Detect which cell encompasses the target text, then output its [x, y] center coordinate. 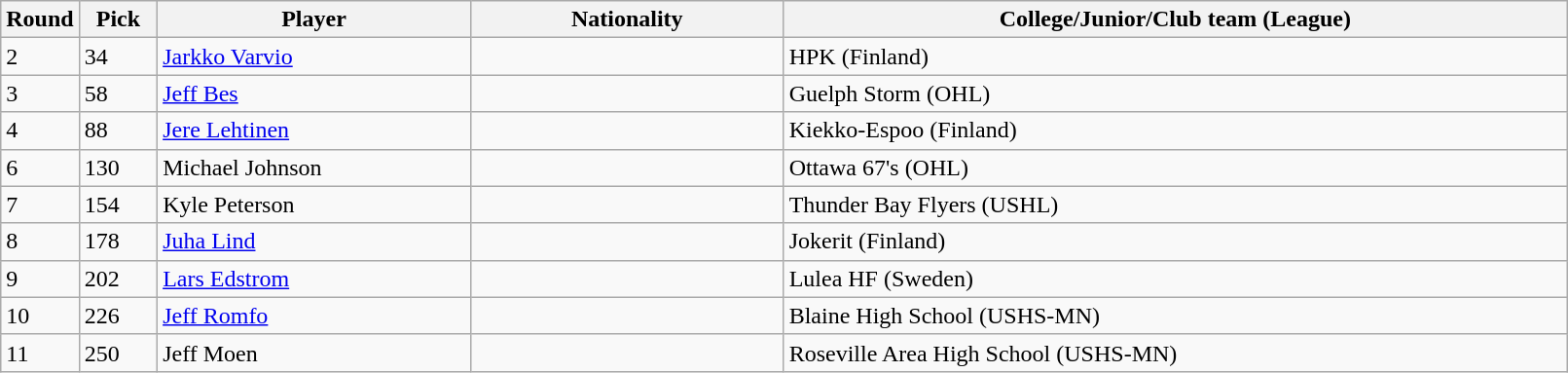
Player [314, 19]
58 [118, 93]
Juha Lind [314, 242]
Ottawa 67's (OHL) [1175, 168]
Nationality [627, 19]
7 [40, 205]
Roseville Area High School (USHS-MN) [1175, 353]
8 [40, 242]
Round [40, 19]
2 [40, 56]
3 [40, 93]
Jokerit (Finland) [1175, 242]
11 [40, 353]
Michael Johnson [314, 168]
Thunder Bay Flyers (USHL) [1175, 205]
10 [40, 316]
250 [118, 353]
178 [118, 242]
College/Junior/Club team (League) [1175, 19]
Jeff Romfo [314, 316]
Pick [118, 19]
154 [118, 205]
9 [40, 279]
88 [118, 131]
Blaine High School (USHS-MN) [1175, 316]
130 [118, 168]
Jeff Moen [314, 353]
6 [40, 168]
4 [40, 131]
Guelph Storm (OHL) [1175, 93]
Jere Lehtinen [314, 131]
202 [118, 279]
Lulea HF (Sweden) [1175, 279]
Kiekko-Espoo (Finland) [1175, 131]
226 [118, 316]
Jeff Bes [314, 93]
Lars Edstrom [314, 279]
Jarkko Varvio [314, 56]
HPK (Finland) [1175, 56]
34 [118, 56]
Kyle Peterson [314, 205]
